Capture the cell that displays the provided text and extract its [X, Y] central coordinate. 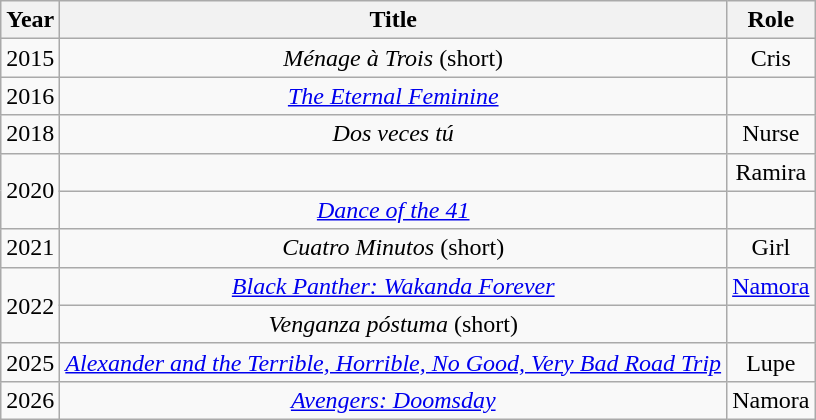
Cris [771, 58]
Avengers: Doomsday [394, 400]
Alexander and the Terrible, Horrible, No Good, Very Bad Road Trip [394, 362]
Title [394, 20]
Venganza póstuma (short) [394, 324]
Dance of the 41 [394, 210]
The Eternal Feminine [394, 96]
Girl [771, 248]
Dos veces tú [394, 134]
2016 [30, 96]
Cuatro Minutos (short) [394, 248]
2026 [30, 400]
2025 [30, 362]
Year [30, 20]
2018 [30, 134]
Role [771, 20]
2022 [30, 305]
Lupe [771, 362]
Nurse [771, 134]
2021 [30, 248]
Black Panther: Wakanda Forever [394, 286]
Ménage à Trois (short) [394, 58]
2015 [30, 58]
Ramira [771, 172]
2020 [30, 191]
